Search for the cell housing the specified text and yield its (x, y) center coordinate. 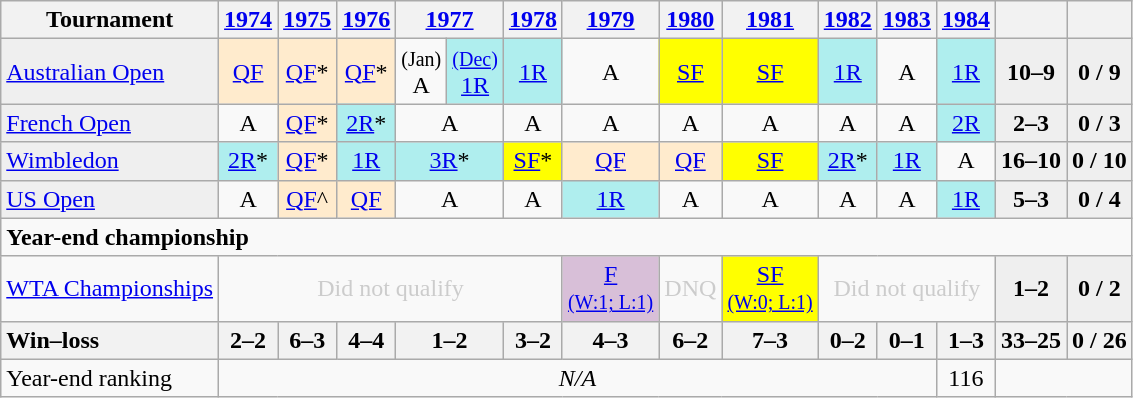
5–3 (1030, 199)
1974 (248, 20)
4–4 (366, 340)
16–10 (1030, 161)
1983 (906, 20)
Win–loss (110, 340)
116 (966, 378)
2–3 (1030, 123)
2–2 (248, 340)
WTA Championships (110, 288)
SF(W:0; L:1) (770, 288)
0 / 2 (1099, 288)
1982 (848, 20)
6–3 (308, 340)
1979 (610, 20)
SF* (532, 161)
0–2 (848, 340)
1–3 (966, 340)
0 / 10 (1099, 161)
Tournament (110, 20)
DNQ (690, 288)
0 / 3 (1099, 123)
7–3 (770, 340)
1980 (690, 20)
0 / 9 (1099, 72)
3R* (450, 161)
33–25 (1030, 340)
Wimbledon (110, 161)
0–1 (906, 340)
2R (966, 123)
1984 (966, 20)
Year-end championship (566, 237)
(Jan)A (422, 72)
10–9 (1030, 72)
1981 (770, 20)
1975 (308, 20)
N/A (578, 378)
F(W:1; L:1) (610, 288)
1976 (366, 20)
US Open (110, 199)
1978 (532, 20)
Year-end ranking (110, 378)
3–2 (532, 340)
4–3 (610, 340)
French Open (110, 123)
1977 (450, 20)
0 / 26 (1099, 340)
(Dec)1R (476, 72)
6–2 (690, 340)
0 / 4 (1099, 199)
QF^ (308, 199)
Australian Open (110, 72)
